Identify which cell holds the provided text, then report its [X, Y] central coordinate. 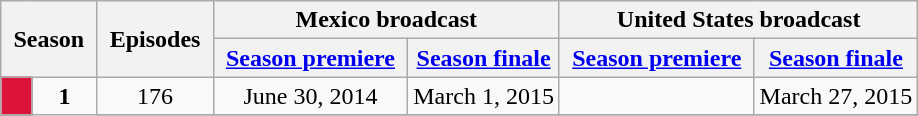
176 [155, 96]
Episodes [155, 39]
United States broadcast [738, 20]
1 [64, 96]
Season [49, 39]
March 1, 2015 [484, 96]
June 30, 2014 [310, 96]
March 27, 2015 [836, 96]
Mexico broadcast [386, 20]
